Identify which cell holds the provided text, then report its (x, y) central coordinate. 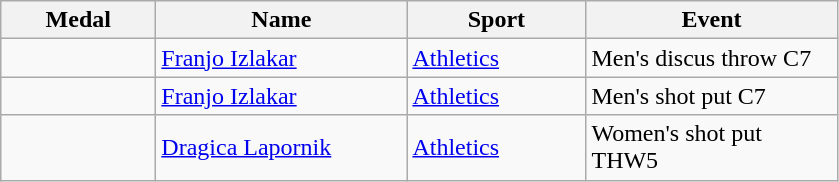
Men's shot put C7 (712, 96)
Sport (496, 20)
Dragica Lapornik (282, 148)
Event (712, 20)
Name (282, 20)
Women's shot put THW5 (712, 148)
Men's discus throw C7 (712, 58)
Medal (78, 20)
